Return the (x, y) coordinate for the center point of the cell that contains the specified text.  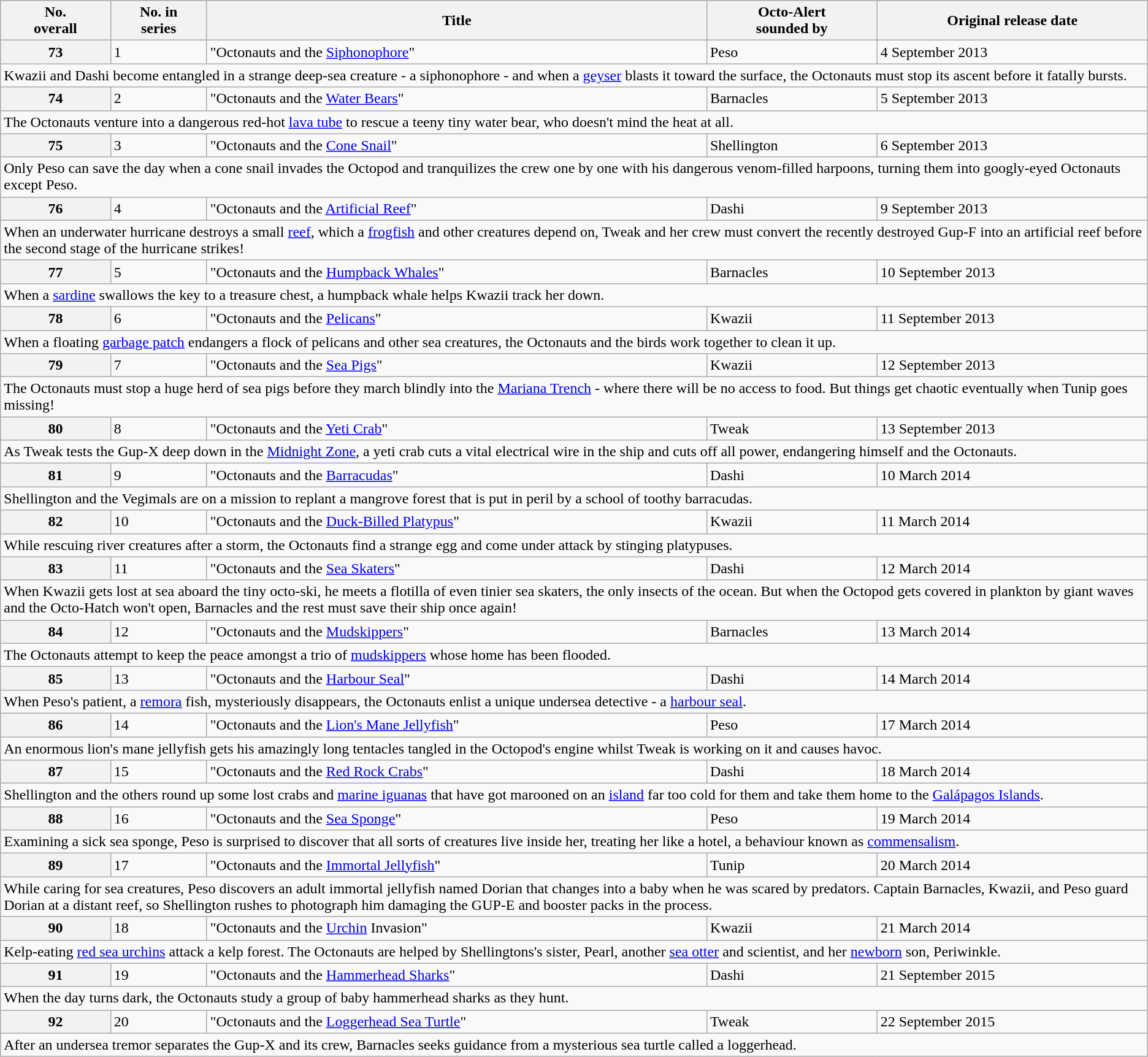
"Octonauts and the Artificial Reef" (456, 208)
84 (55, 632)
No. inseries (158, 21)
Shellington (792, 145)
16 (158, 819)
79 (55, 365)
"Octonauts and the Duck-Billed Platypus" (456, 522)
12 March 2014 (1012, 568)
80 (55, 429)
"Octonauts and the Siphonophore" (456, 52)
Title (456, 21)
No.overall (55, 21)
10 September 2013 (1012, 272)
19 March 2014 (1012, 819)
18 (158, 928)
92 (55, 1021)
2 (158, 99)
Octo-Alertsounded by (792, 21)
While rescuing river creatures after a storm, the Octonauts find a strange egg and come under attack by stinging platypuses. (574, 545)
14 March 2014 (1012, 678)
When a sardine swallows the key to a treasure chest, a humpback whale helps Kwazii track her down. (574, 295)
4 (158, 208)
12 September 2013 (1012, 365)
13 March 2014 (1012, 632)
13 (158, 678)
14 (158, 725)
When Peso's patient, a remora fish, mysteriously disappears, the Octonauts enlist a unique undersea detective - a harbour seal. (574, 701)
78 (55, 318)
The Octonauts attempt to keep the peace amongst a trio of mudskippers whose home has been flooded. (574, 655)
5 (158, 272)
89 (55, 865)
11 March 2014 (1012, 522)
When the day turns dark, the Octonauts study a group of baby hammerhead sharks as they hunt. (574, 998)
"Octonauts and the Mudskippers" (456, 632)
7 (158, 365)
11 September 2013 (1012, 318)
74 (55, 99)
91 (55, 975)
10 March 2014 (1012, 475)
17 (158, 865)
15 (158, 772)
19 (158, 975)
"Octonauts and the Immortal Jellyfish" (456, 865)
81 (55, 475)
"Octonauts and the Red Rock Crabs" (456, 772)
10 (158, 522)
"Octonauts and the Hammerhead Sharks" (456, 975)
6 September 2013 (1012, 145)
12 (158, 632)
8 (158, 429)
20 March 2014 (1012, 865)
11 (158, 568)
An enormous lion's mane jellyfish gets his amazingly long tentacles tangled in the Octopod's engine whilst Tweak is working on it and causes havoc. (574, 749)
21 September 2015 (1012, 975)
21 March 2014 (1012, 928)
1 (158, 52)
"Octonauts and the Sea Skaters" (456, 568)
When a floating garbage patch endangers a flock of pelicans and other sea creatures, the Octonauts and the birds work together to clean it up. (574, 342)
73 (55, 52)
"Octonauts and the Water Bears" (456, 99)
6 (158, 318)
"Octonauts and the Cone Snail" (456, 145)
13 September 2013 (1012, 429)
"Octonauts and the Humpback Whales" (456, 272)
"Octonauts and the Loggerhead Sea Turtle" (456, 1021)
The Octonauts venture into a dangerous red-hot lava tube to rescue a teeny tiny water bear, who doesn't mind the heat at all. (574, 122)
Shellington and the Vegimals are on a mission to replant a mangrove forest that is put in peril by a school of toothy barracudas. (574, 498)
After an undersea tremor separates the Gup-X and its crew, Barnacles seeks guidance from a mysterious sea turtle called a loggerhead. (574, 1045)
17 March 2014 (1012, 725)
85 (55, 678)
"Octonauts and the Sea Sponge" (456, 819)
"Octonauts and the Lion's Mane Jellyfish" (456, 725)
"Octonauts and the Pelicans" (456, 318)
87 (55, 772)
3 (158, 145)
82 (55, 522)
90 (55, 928)
76 (55, 208)
Tunip (792, 865)
88 (55, 819)
9 September 2013 (1012, 208)
5 September 2013 (1012, 99)
4 September 2013 (1012, 52)
22 September 2015 (1012, 1021)
Original release date (1012, 21)
20 (158, 1021)
"Octonauts and the Barracudas" (456, 475)
9 (158, 475)
"Octonauts and the Urchin Invasion" (456, 928)
"Octonauts and the Yeti Crab" (456, 429)
86 (55, 725)
77 (55, 272)
75 (55, 145)
"Octonauts and the Sea Pigs" (456, 365)
83 (55, 568)
18 March 2014 (1012, 772)
"Octonauts and the Harbour Seal" (456, 678)
